For the text-containing cell, return its midpoint in (x, y) coordinate format. 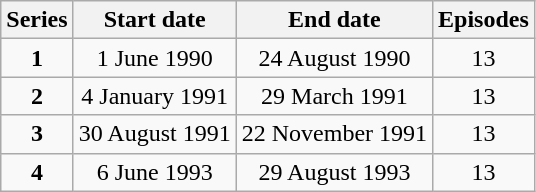
22 November 1991 (334, 134)
29 August 1993 (334, 172)
Start date (154, 20)
30 August 1991 (154, 134)
End date (334, 20)
6 June 1993 (154, 172)
Series (37, 20)
4 (37, 172)
3 (37, 134)
1 (37, 58)
24 August 1990 (334, 58)
1 June 1990 (154, 58)
29 March 1991 (334, 96)
4 January 1991 (154, 96)
2 (37, 96)
Episodes (484, 20)
